Provide the (X, Y) coordinate of the cell's center where the given text is located.  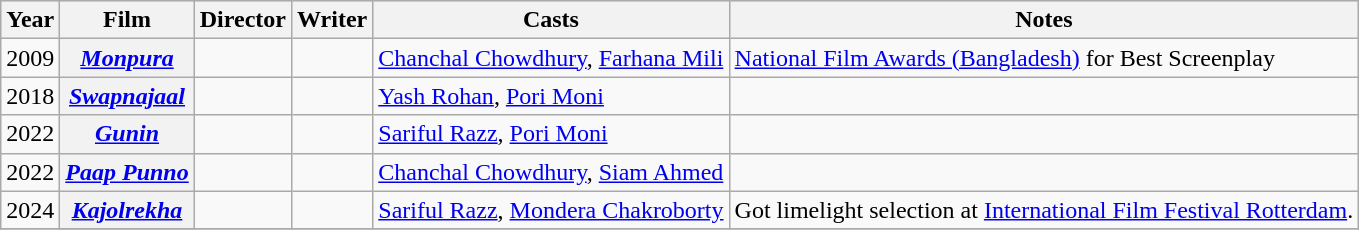
National Film Awards (Bangladesh) for Best Screenplay (1044, 58)
Casts (551, 20)
Sariful Razz, Mondera Chakroborty (551, 210)
Kajolrekha (127, 210)
Director (242, 20)
Year (30, 20)
2018 (30, 96)
Paap Punno (127, 172)
Gunin (127, 134)
Notes (1044, 20)
Film (127, 20)
Writer (332, 20)
Monpura (127, 58)
Swapnajaal (127, 96)
Yash Rohan, Pori Moni (551, 96)
2024 (30, 210)
Got limelight selection at International Film Festival Rotterdam. (1044, 210)
Chanchal Chowdhury, Siam Ahmed (551, 172)
Chanchal Chowdhury, Farhana Mili (551, 58)
Sariful Razz, Pori Moni (551, 134)
2009 (30, 58)
